Extract the [x, y] coordinate from the center of the cell holding the provided text.  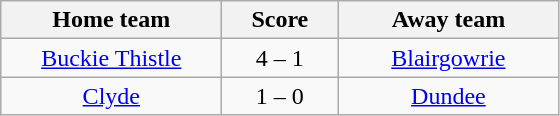
1 – 0 [280, 96]
Home team [112, 20]
Blairgowrie [448, 58]
Score [280, 20]
4 – 1 [280, 58]
Clyde [112, 96]
Buckie Thistle [112, 58]
Away team [448, 20]
Dundee [448, 96]
